Return the (X, Y) coordinate for the center point of the cell that contains the specified text.  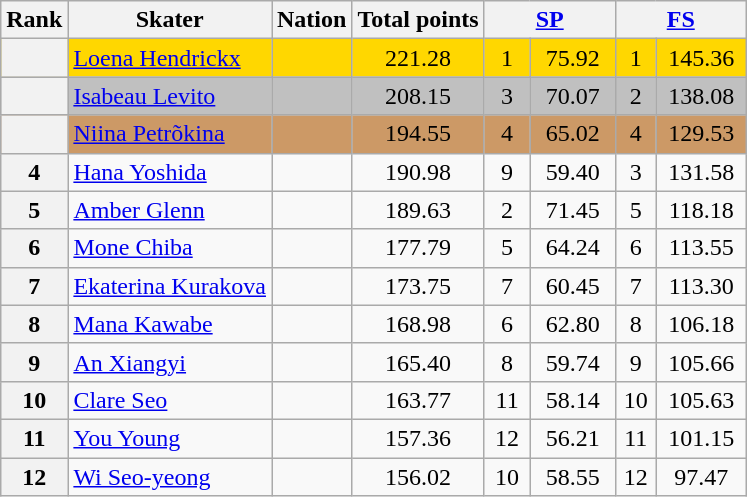
97.47 (701, 477)
Mana Kawabe (170, 324)
Hana Yoshida (170, 172)
60.45 (572, 286)
Nation (312, 20)
145.36 (701, 58)
189.63 (418, 210)
Total points (418, 20)
Mone Chiba (170, 248)
Wi Seo-yeong (170, 477)
177.79 (418, 248)
165.40 (418, 362)
106.18 (701, 324)
194.55 (418, 134)
58.55 (572, 477)
65.02 (572, 134)
An Xiangyi (170, 362)
Loena Hendrickx (170, 58)
59.74 (572, 362)
Ekaterina Kurakova (170, 286)
62.80 (572, 324)
118.18 (701, 210)
71.45 (572, 210)
SP (550, 20)
58.14 (572, 400)
56.21 (572, 438)
101.15 (701, 438)
105.66 (701, 362)
157.36 (418, 438)
Rank (34, 20)
64.24 (572, 248)
FS (680, 20)
173.75 (418, 286)
138.08 (701, 96)
113.55 (701, 248)
70.07 (572, 96)
208.15 (418, 96)
Amber Glenn (170, 210)
168.98 (418, 324)
163.77 (418, 400)
You Young (170, 438)
113.30 (701, 286)
156.02 (418, 477)
Clare Seo (170, 400)
Niina Petrõkina (170, 134)
59.40 (572, 172)
129.53 (701, 134)
Isabeau Levito (170, 96)
75.92 (572, 58)
190.98 (418, 172)
221.28 (418, 58)
105.63 (701, 400)
Skater (170, 20)
131.58 (701, 172)
